Identify which cell holds the provided text, then report its [x, y] central coordinate. 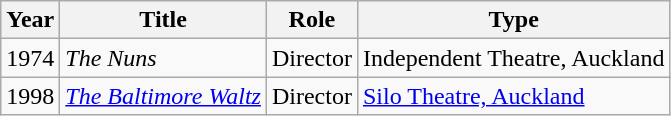
1998 [30, 96]
Role [312, 20]
Independent Theatre, Auckland [514, 58]
Title [164, 20]
The Nuns [164, 58]
1974 [30, 58]
Type [514, 20]
Year [30, 20]
The Baltimore Waltz [164, 96]
Silo Theatre, Auckland [514, 96]
